Scan for the cell matching the given text and deliver its (X, Y) coordinate at center. 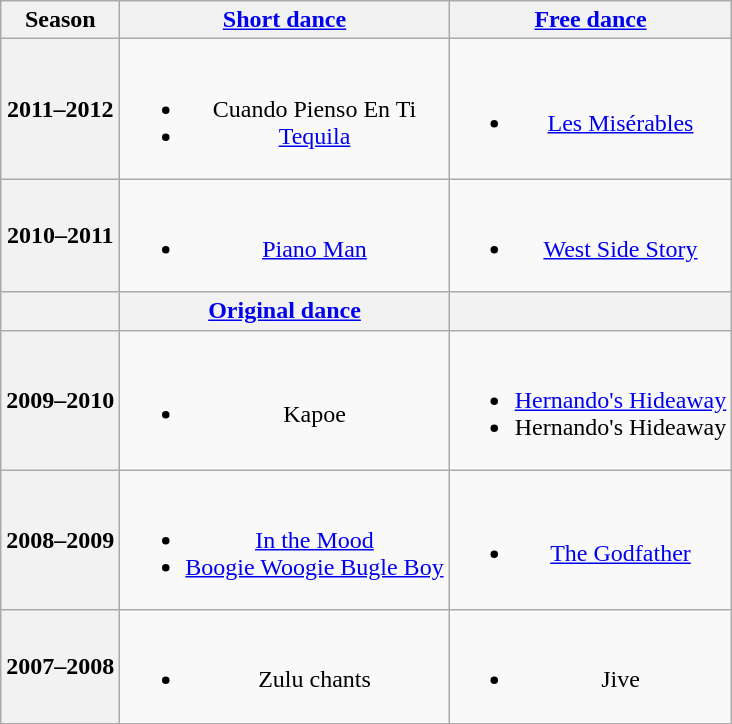
Jive (590, 666)
Kapoe (284, 400)
Free dance (590, 20)
2009–2010 (60, 400)
Season (60, 20)
In the Mood Boogie Woogie Bugle Boy (284, 540)
West Side Story (590, 236)
2007–2008 (60, 666)
Original dance (284, 311)
2008–2009 (60, 540)
Hernando's Hideaway Hernando's Hideaway (590, 400)
2011–2012 (60, 109)
Cuando Pienso En Ti Tequila (284, 109)
Short dance (284, 20)
Zulu chants (284, 666)
Piano Man (284, 236)
2010–2011 (60, 236)
The Godfather (590, 540)
Les Misérables (590, 109)
